Find where the given text appears and provide that cell's center as [X, Y] coordinate. 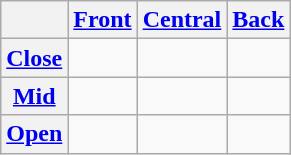
Back [258, 20]
Close [34, 58]
Mid [34, 96]
Central [182, 20]
Front [102, 20]
Open [34, 134]
